Detect which cell encompasses the target text, then output its [x, y] center coordinate. 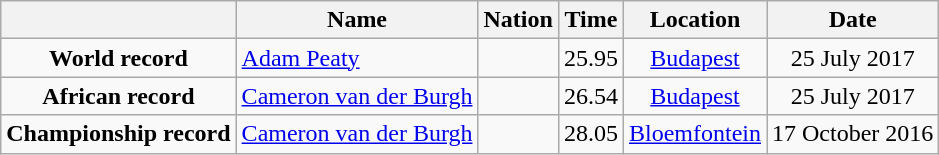
Adam Peaty [357, 58]
28.05 [590, 134]
Name [357, 20]
Location [694, 20]
Date [852, 20]
Time [590, 20]
Nation [518, 20]
17 October 2016 [852, 134]
World record [118, 58]
African record [118, 96]
Championship record [118, 134]
Bloemfontein [694, 134]
26.54 [590, 96]
25.95 [590, 58]
